Scan for the cell matching the given text and deliver its (X, Y) coordinate at center. 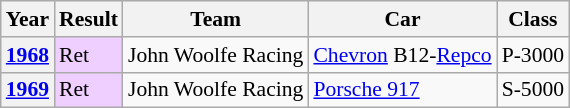
S-5000 (533, 90)
Car (402, 19)
1969 (28, 90)
Team (216, 19)
1968 (28, 55)
Chevron B12-Repco (402, 55)
Porsche 917 (402, 90)
Result (88, 19)
P-3000 (533, 55)
Year (28, 19)
Class (533, 19)
